Extract the (x, y) coordinate from the center of the cell holding the provided text.  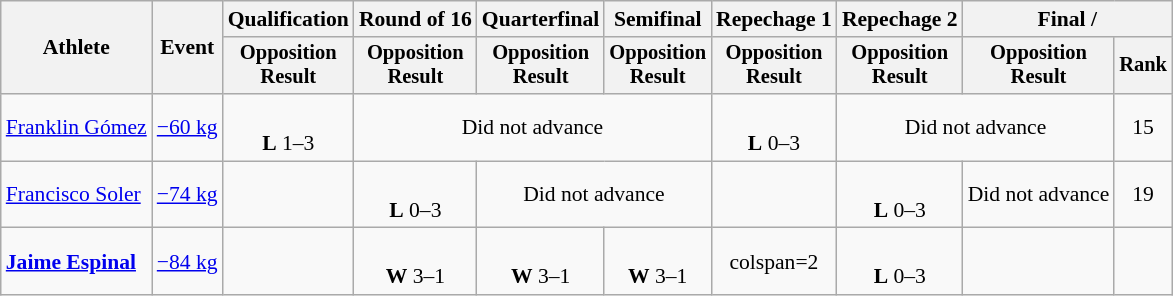
Rank (1143, 66)
colspan=2 (774, 262)
−60 kg (188, 128)
−74 kg (188, 194)
Francisco Soler (76, 194)
Quarterfinal (541, 19)
Jaime Espinal (76, 262)
−84 kg (188, 262)
Semifinal (658, 19)
Athlete (76, 48)
Qualification (288, 19)
15 (1143, 128)
19 (1143, 194)
Final / (1068, 19)
Round of 16 (416, 19)
Repechage 2 (900, 19)
Franklin Gómez (76, 128)
L 1–3 (288, 128)
Event (188, 48)
Repechage 1 (774, 19)
